For the text-containing cell, return its midpoint in [x, y] coordinate format. 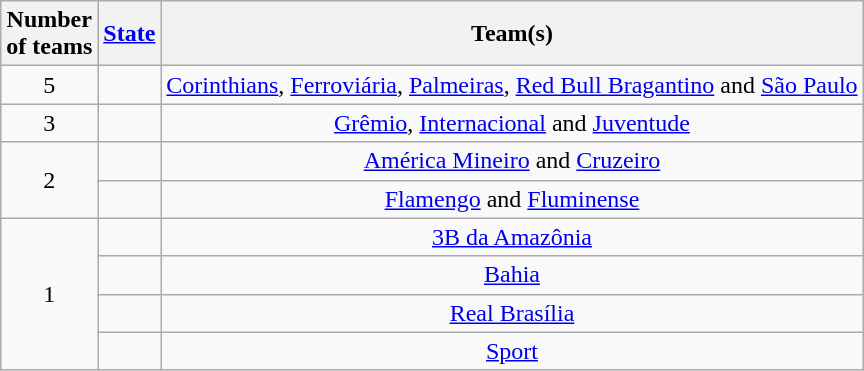
2 [50, 180]
3B da Amazônia [512, 237]
Team(s) [512, 34]
Grêmio, Internacional and Juventude [512, 123]
State [130, 34]
Flamengo and Fluminense [512, 199]
5 [50, 85]
Bahia [512, 275]
1 [50, 294]
Numberof teams [50, 34]
Corinthians, Ferroviária, Palmeiras, Red Bull Bragantino and São Paulo [512, 85]
Sport [512, 351]
3 [50, 123]
Real Brasília [512, 313]
América Mineiro and Cruzeiro [512, 161]
